Output the (X, Y) coordinate of the center of the cell containing the given text.  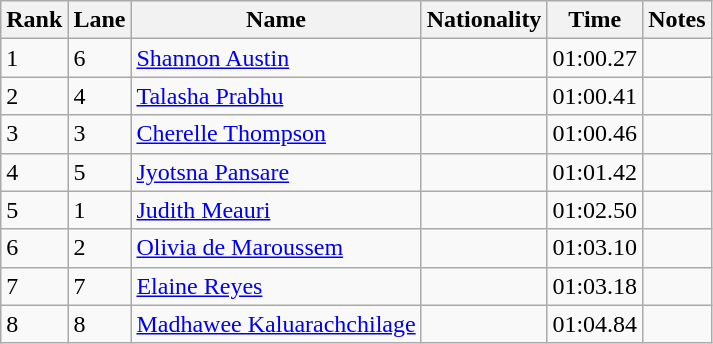
Time (595, 20)
01:00.46 (595, 134)
Cherelle Thompson (276, 134)
01:03.18 (595, 286)
Elaine Reyes (276, 286)
01:02.50 (595, 210)
Rank (34, 20)
Notes (677, 20)
Judith Meauri (276, 210)
Name (276, 20)
01:00.27 (595, 58)
Shannon Austin (276, 58)
Olivia de Maroussem (276, 248)
Lane (100, 20)
Madhawee Kaluarachchilage (276, 324)
Talasha Prabhu (276, 96)
01:01.42 (595, 172)
Nationality (484, 20)
01:04.84 (595, 324)
01:03.10 (595, 248)
01:00.41 (595, 96)
Jyotsna Pansare (276, 172)
